Detect which cell encompasses the target text, then output its (x, y) center coordinate. 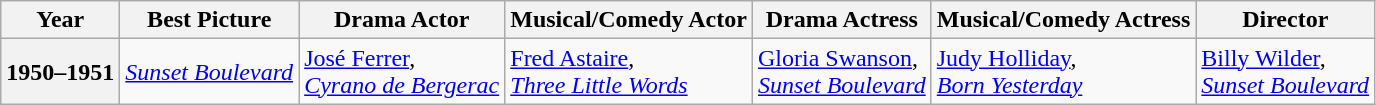
1950–1951 (60, 72)
Drama Actor (402, 20)
Billy Wilder,Sunset Boulevard (1286, 72)
Drama Actress (842, 20)
Sunset Boulevard (210, 72)
Year (60, 20)
Musical/Comedy Actor (629, 20)
Best Picture (210, 20)
Gloria Swanson,Sunset Boulevard (842, 72)
Judy Holliday,Born Yesterday (1064, 72)
José Ferrer,Cyrano de Bergerac (402, 72)
Fred Astaire,Three Little Words (629, 72)
Director (1286, 20)
Musical/Comedy Actress (1064, 20)
